Output the [X, Y] coordinate of the center of the cell containing the given text.  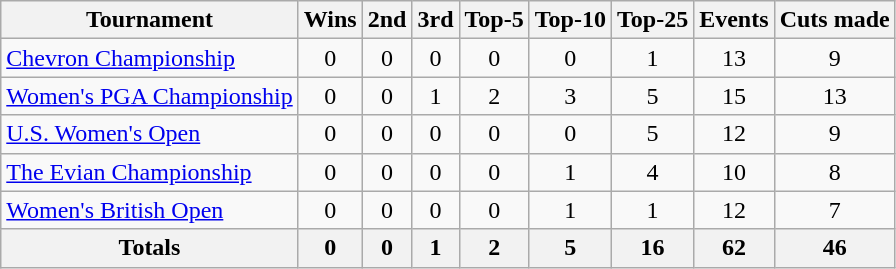
Wins [330, 20]
62 [734, 248]
10 [734, 172]
7 [834, 210]
2nd [387, 20]
Totals [150, 248]
3rd [436, 20]
Top-5 [494, 20]
Cuts made [834, 20]
46 [834, 248]
Chevron Championship [150, 58]
U.S. Women's Open [150, 134]
3 [570, 96]
Women's British Open [150, 210]
Top-10 [570, 20]
8 [834, 172]
16 [652, 248]
Women's PGA Championship [150, 96]
Top-25 [652, 20]
The Evian Championship [150, 172]
4 [652, 172]
Events [734, 20]
Tournament [150, 20]
15 [734, 96]
